Locate the cell with the specified text and output its [X, Y] center coordinate. 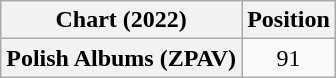
Chart (2022) [122, 20]
Polish Albums (ZPAV) [122, 58]
91 [289, 58]
Position [289, 20]
